Provide the (x, y) coordinate of the cell's center where the given text is located.  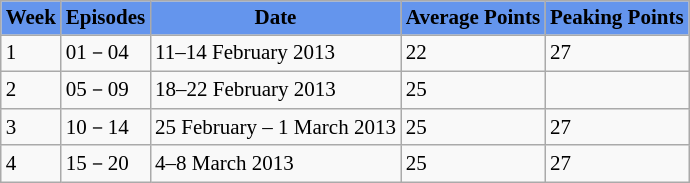
4 (31, 164)
22 (473, 54)
Week (31, 18)
11–14 February 2013 (276, 54)
10－14 (106, 126)
Date (276, 18)
05－09 (106, 90)
25 February – 1 March 2013 (276, 126)
1 (31, 54)
Episodes (106, 18)
15－20 (106, 164)
Average Points (473, 18)
2 (31, 90)
Peaking Points (617, 18)
18–22 February 2013 (276, 90)
4–8 March 2013 (276, 164)
3 (31, 126)
01－04 (106, 54)
